From the cell containing the given text, extract its center point as (x, y) coordinate. 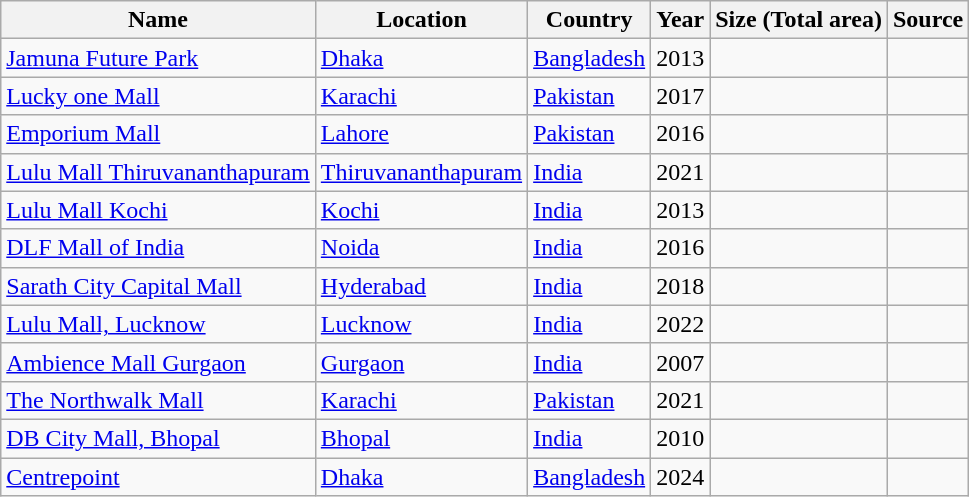
Sarath City Capital Mall (158, 286)
Emporium Mall (158, 134)
Lulu Mall Kochi (158, 210)
DB City Mall, Bhopal (158, 438)
2024 (680, 477)
Location (421, 20)
Lahore (421, 134)
Lulu Mall, Lucknow (158, 324)
Hyderabad (421, 286)
Lucky one Mall (158, 96)
Source (928, 20)
DLF Mall of India (158, 248)
Country (590, 20)
The Northwalk Mall (158, 400)
Noida (421, 248)
Lulu Mall Thiruvananthapuram (158, 172)
Year (680, 20)
2017 (680, 96)
2022 (680, 324)
Size (Total area) (799, 20)
Name (158, 20)
Kochi (421, 210)
Gurgaon (421, 362)
2007 (680, 362)
2018 (680, 286)
Bhopal (421, 438)
Jamuna Future Park (158, 58)
Centrepoint (158, 477)
Lucknow (421, 324)
Ambience Mall Gurgaon (158, 362)
2010 (680, 438)
Thiruvananthapuram (421, 172)
